Find where the given text appears and provide that cell's center as (X, Y) coordinate. 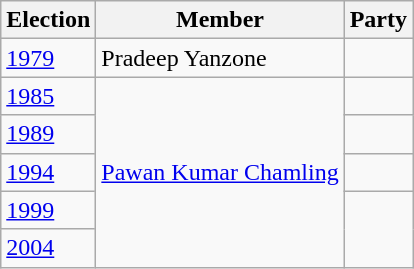
Election (48, 20)
1985 (48, 96)
1989 (48, 134)
1999 (48, 210)
1979 (48, 58)
2004 (48, 248)
Member (220, 20)
1994 (48, 172)
Party (378, 20)
Pradeep Yanzone (220, 58)
Pawan Kumar Chamling (220, 172)
